Determine the [x, y] coordinate at the center of the cell enclosing the given text.  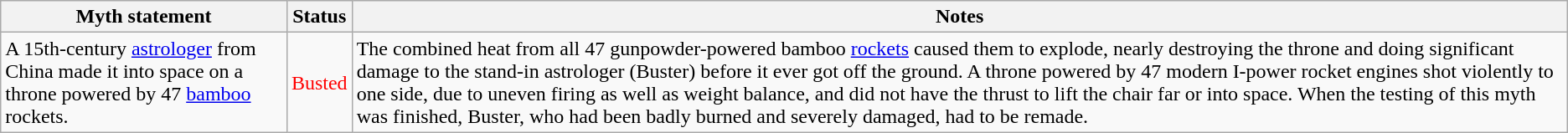
Myth statement [144, 17]
Busted [319, 82]
A 15th-century astrologer from China made it into space on a throne powered by 47 bamboo rockets. [144, 82]
Notes [960, 17]
Status [319, 17]
